Return (X, Y) of the center of cell containing provided text 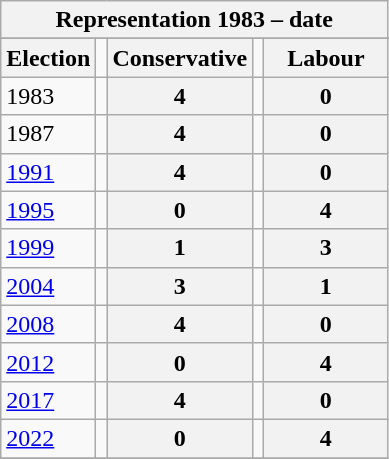
2017 (48, 400)
2022 (48, 438)
1983 (48, 96)
1987 (48, 134)
Labour (326, 58)
Conservative (180, 58)
1991 (48, 172)
1999 (48, 248)
Representation 1983 – date (194, 20)
2008 (48, 324)
2004 (48, 286)
2012 (48, 362)
1995 (48, 210)
Election (48, 58)
